Return the [x, y] coordinate for the center point of the cell that contains the specified text.  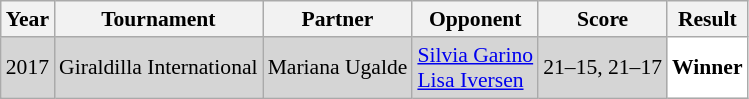
Opponent [475, 19]
Year [28, 19]
Giraldilla International [158, 68]
Score [602, 19]
Partner [338, 19]
Winner [708, 68]
Mariana Ugalde [338, 68]
Result [708, 19]
Silvia Garino Lisa Iversen [475, 68]
Tournament [158, 19]
21–15, 21–17 [602, 68]
2017 [28, 68]
